Return the [X, Y] coordinate for the center point of the cell that contains the specified text.  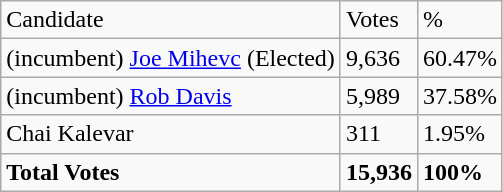
60.47% [460, 58]
(incumbent) Joe Mihevc (Elected) [171, 58]
311 [378, 134]
9,636 [378, 58]
% [460, 20]
(incumbent) Rob Davis [171, 96]
15,936 [378, 172]
1.95% [460, 134]
5,989 [378, 96]
100% [460, 172]
Votes [378, 20]
Total Votes [171, 172]
37.58% [460, 96]
Candidate [171, 20]
Chai Kalevar [171, 134]
